Find where the given text appears and provide that cell's center as [X, Y] coordinate. 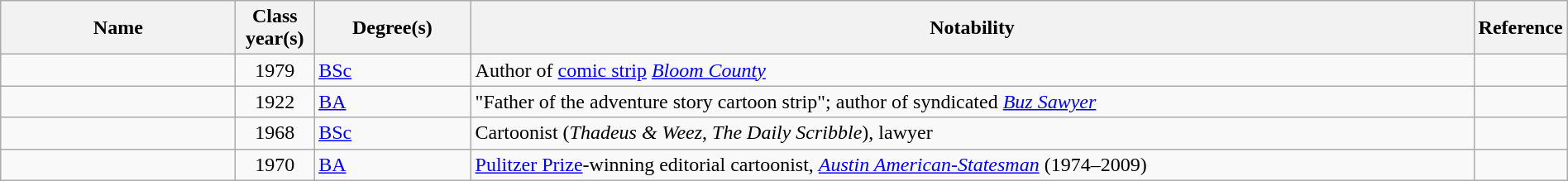
1922 [275, 102]
1979 [275, 70]
"Father of the adventure story cartoon strip"; author of syndicated Buz Sawyer [973, 102]
1968 [275, 133]
Notability [973, 28]
Reference [1520, 28]
Name [118, 28]
Class year(s) [275, 28]
Cartoonist (Thadeus & Weez, The Daily Scribble), lawyer [973, 133]
Author of comic strip Bloom County [973, 70]
Pulitzer Prize-winning editorial cartoonist, Austin American-Statesman (1974–2009) [973, 164]
Degree(s) [392, 28]
1970 [275, 164]
